For the text-containing cell, return its midpoint in (X, Y) coordinate format. 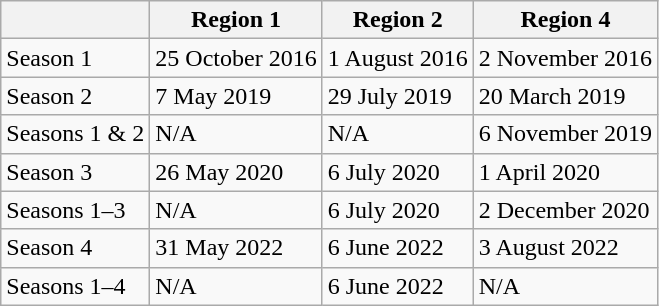
2 December 2020 (565, 210)
7 May 2019 (236, 96)
Seasons 1–3 (76, 210)
Region 2 (398, 20)
Seasons 1 & 2 (76, 134)
Season 2 (76, 96)
2 November 2016 (565, 58)
29 July 2019 (398, 96)
Seasons 1–4 (76, 286)
Region 1 (236, 20)
20 March 2019 (565, 96)
31 May 2022 (236, 248)
Season 1 (76, 58)
Season 3 (76, 172)
1 April 2020 (565, 172)
26 May 2020 (236, 172)
1 August 2016 (398, 58)
6 November 2019 (565, 134)
Region 4 (565, 20)
25 October 2016 (236, 58)
Season 4 (76, 248)
3 August 2022 (565, 248)
